From the cell containing the given text, extract its center point as (X, Y) coordinate. 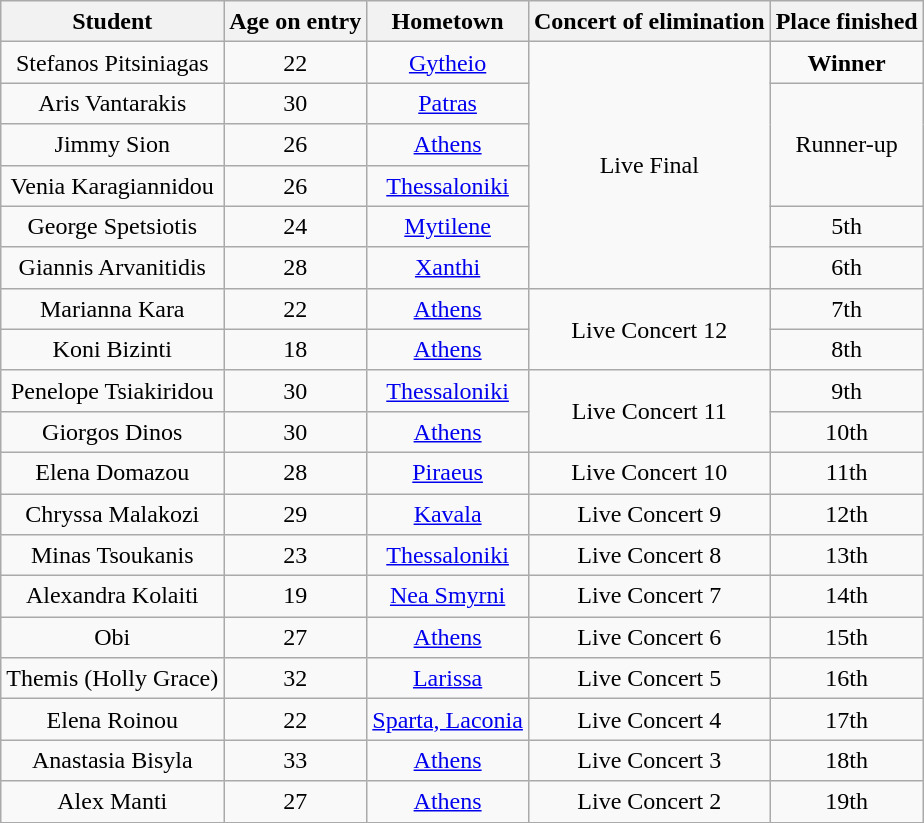
Live Concert 7 (649, 596)
Sparta, Laconia (448, 720)
Obi (112, 638)
19th (846, 802)
Themis (Holly Grace) (112, 678)
Giorgos Dinos (112, 432)
Alex Manti (112, 802)
Live Concert 9 (649, 514)
Live Concert 11 (649, 411)
19 (296, 596)
Xanthi (448, 268)
Patras (448, 104)
Giannis Arvanitidis (112, 268)
29 (296, 514)
Penelope Tsiakiridou (112, 390)
Live Final (649, 165)
5th (846, 226)
11th (846, 472)
18 (296, 350)
Live Concert 5 (649, 678)
33 (296, 760)
12th (846, 514)
9th (846, 390)
Mytilene (448, 226)
Elena Domazou (112, 472)
Age on entry (296, 22)
Jimmy Sion (112, 144)
Live Concert 3 (649, 760)
Place finished (846, 22)
Live Concert 4 (649, 720)
Piraeus (448, 472)
Winner (846, 62)
Chryssa Malakozi (112, 514)
15th (846, 638)
Concert of elimination (649, 22)
Live Concert 6 (649, 638)
10th (846, 432)
16th (846, 678)
Elena Roinou (112, 720)
Student (112, 22)
George Spetsiotis (112, 226)
Runner-up (846, 144)
Live Concert 10 (649, 472)
Anastasia Bisyla (112, 760)
23 (296, 556)
Hometown (448, 22)
Alexandra Kolaiti (112, 596)
Aris Vantarakis (112, 104)
Kavala (448, 514)
Koni Bizinti (112, 350)
Nea Smyrni (448, 596)
Live Concert 8 (649, 556)
18th (846, 760)
Gytheio (448, 62)
Minas Tsoukanis (112, 556)
6th (846, 268)
Live Concert 2 (649, 802)
Stefanos Pitsiniagas (112, 62)
32 (296, 678)
Venia Karagiannidou (112, 186)
8th (846, 350)
13th (846, 556)
14th (846, 596)
Live Concert 12 (649, 329)
Marianna Kara (112, 308)
7th (846, 308)
24 (296, 226)
Larissa (448, 678)
17th (846, 720)
